Find where the given text appears and provide that cell's center as [x, y] coordinate. 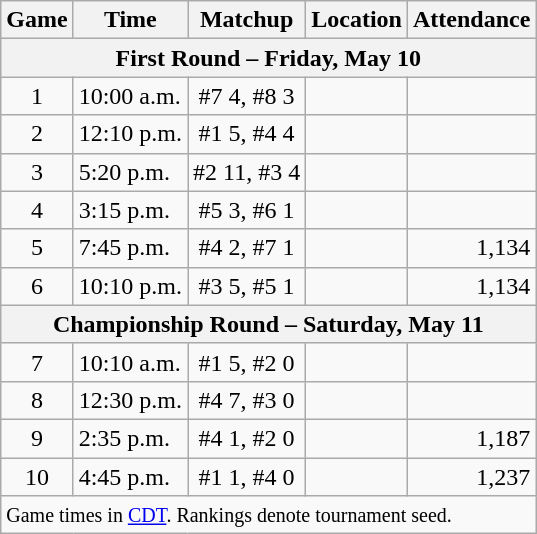
#4 2, #7 1 [247, 248]
12:10 p.m. [130, 134]
4:45 p.m. [130, 477]
10:10 p.m. [130, 286]
Game times in CDT. Rankings denote tournament seed. [268, 515]
#4 7, #3 0 [247, 400]
1,237 [471, 477]
First Round – Friday, May 10 [268, 58]
10 [37, 477]
#1 1, #4 0 [247, 477]
#1 5, #2 0 [247, 362]
9 [37, 438]
7 [37, 362]
Time [130, 20]
#5 3, #6 1 [247, 210]
2 [37, 134]
#7 4, #8 3 [247, 96]
#2 11, #3 4 [247, 172]
7:45 p.m. [130, 248]
1 [37, 96]
#1 5, #4 4 [247, 134]
5 [37, 248]
Location [357, 20]
5:20 p.m. [130, 172]
#4 1, #2 0 [247, 438]
2:35 p.m. [130, 438]
4 [37, 210]
3:15 p.m. [130, 210]
12:30 p.m. [130, 400]
10:00 a.m. [130, 96]
8 [37, 400]
#3 5, #5 1 [247, 286]
Championship Round – Saturday, May 11 [268, 324]
10:10 a.m. [130, 362]
Game [37, 20]
Attendance [471, 20]
Matchup [247, 20]
1,187 [471, 438]
6 [37, 286]
3 [37, 172]
